Detect which cell encompasses the target text, then output its (x, y) center coordinate. 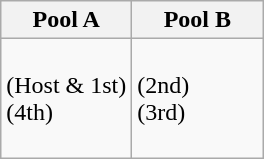
Pool A (66, 20)
Pool B (198, 20)
(2nd) (3rd) (198, 98)
(Host & 1st) (4th) (66, 98)
